For the text-containing cell, return its midpoint in [X, Y] coordinate format. 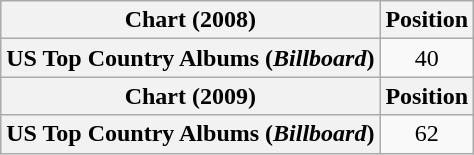
Chart (2008) [190, 20]
62 [427, 134]
Chart (2009) [190, 96]
40 [427, 58]
